Find where the given text appears and provide that cell's center as (X, Y) coordinate. 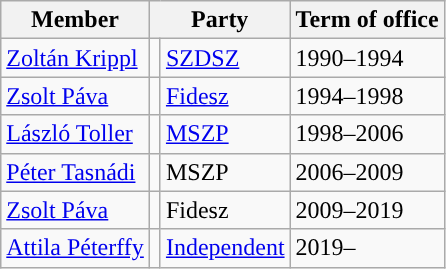
2009–2019 (367, 210)
Independent (225, 248)
Member (76, 20)
Péter Tasnádi (76, 172)
2019– (367, 248)
Term of office (367, 20)
László Toller (76, 134)
1998–2006 (367, 134)
SZDSZ (225, 58)
Attila Péterffy (76, 248)
1994–1998 (367, 96)
2006–2009 (367, 172)
1990–1994 (367, 58)
Party (220, 20)
Zoltán Krippl (76, 58)
